Find where the given text appears and provide that cell's center as (x, y) coordinate. 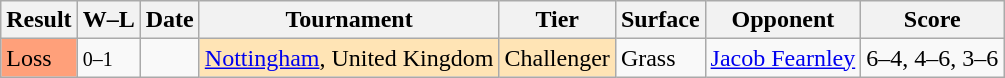
6–4, 4–6, 3–6 (932, 58)
Tournament (349, 20)
Grass (660, 58)
Date (170, 20)
Surface (660, 20)
Loss (39, 58)
Score (932, 20)
Jacob Fearnley (783, 58)
Challenger (557, 58)
Nottingham, United Kingdom (349, 58)
Result (39, 20)
W–L (108, 20)
Tier (557, 20)
Opponent (783, 20)
0–1 (108, 58)
